Locate the cell with the specified text and output its [X, Y] center coordinate. 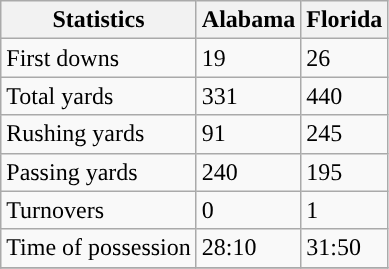
240 [248, 172]
Time of possession [99, 248]
440 [344, 96]
Alabama [248, 20]
First downs [99, 58]
195 [344, 172]
31:50 [344, 248]
26 [344, 58]
Total yards [99, 96]
245 [344, 134]
0 [248, 210]
Statistics [99, 20]
331 [248, 96]
Passing yards [99, 172]
28:10 [248, 248]
Rushing yards [99, 134]
19 [248, 58]
Florida [344, 20]
1 [344, 210]
91 [248, 134]
Turnovers [99, 210]
